Extract the (x, y) coordinate from the center of the cell holding the provided text.  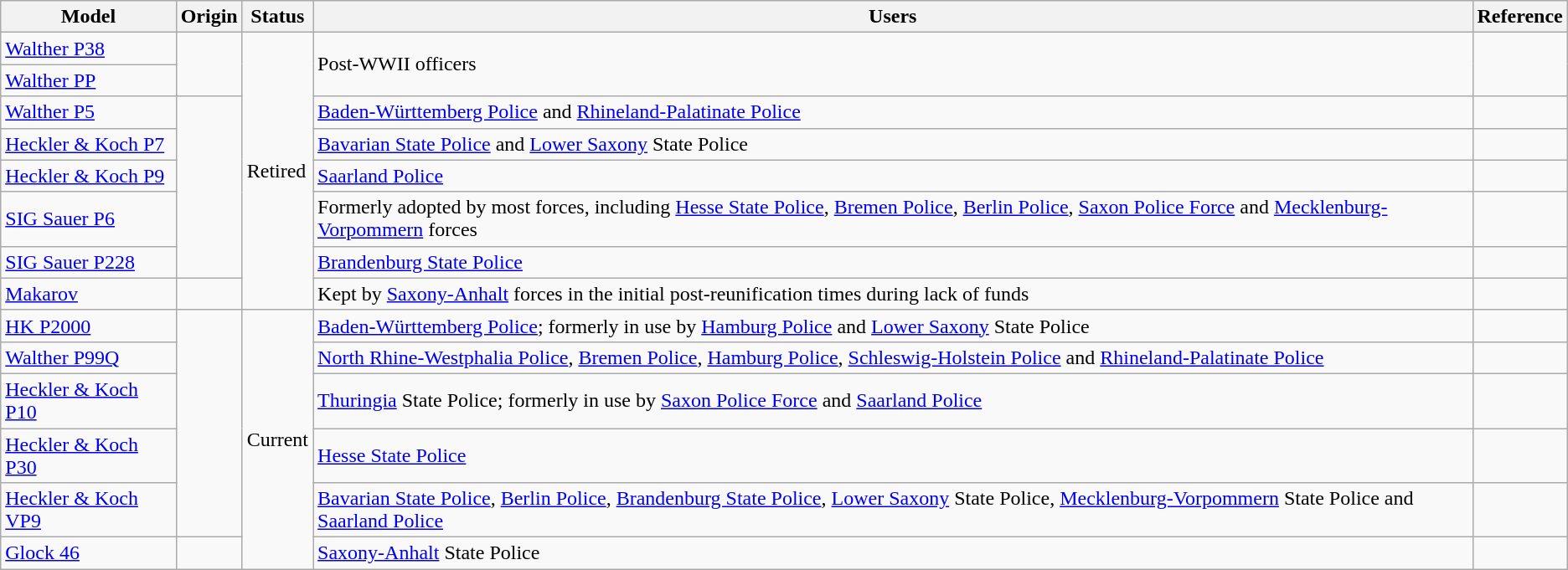
Baden-Württemberg Police; formerly in use by Hamburg Police and Lower Saxony State Police (893, 326)
Bavarian State Police, Berlin Police, Brandenburg State Police, Lower Saxony State Police, Mecklenburg-Vorpommern State Police and Saarland Police (893, 511)
Heckler & Koch P9 (89, 176)
SIG Sauer P228 (89, 262)
Formerly adopted by most forces, including Hesse State Police, Bremen Police, Berlin Police, Saxon Police Force and Mecklenburg-Vorpommern forces (893, 219)
Heckler & Koch VP9 (89, 511)
Saarland Police (893, 176)
Heckler & Koch P30 (89, 455)
Heckler & Koch P7 (89, 144)
Thuringia State Police; formerly in use by Saxon Police Force and Saarland Police (893, 400)
Model (89, 17)
Hesse State Police (893, 455)
Glock 46 (89, 553)
Reference (1519, 17)
Kept by Saxony-Anhalt forces in the initial post-reunification times during lack of funds (893, 294)
SIG Sauer P6 (89, 219)
North Rhine-Westphalia Police, Bremen Police, Hamburg Police, Schleswig-Holstein Police and Rhineland-Palatinate Police (893, 357)
Brandenburg State Police (893, 262)
Walther P5 (89, 112)
Origin (209, 17)
Users (893, 17)
Status (277, 17)
Heckler & Koch P10 (89, 400)
Current (277, 439)
Walther P38 (89, 49)
HK P2000 (89, 326)
Post-WWII officers (893, 64)
Saxony-Anhalt State Police (893, 553)
Walther P99Q (89, 357)
Baden-Württemberg Police and Rhineland-Palatinate Police (893, 112)
Retired (277, 172)
Walther PP (89, 80)
Makarov (89, 294)
Bavarian State Police and Lower Saxony State Police (893, 144)
